For the text-containing cell, return its midpoint in (X, Y) coordinate format. 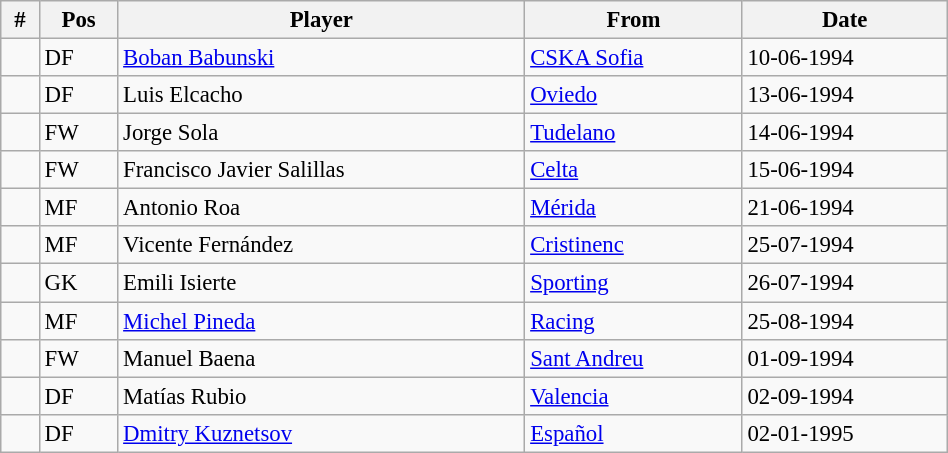
Oviedo (634, 95)
Valencia (634, 396)
Pos (78, 20)
Sporting (634, 283)
Mérida (634, 208)
Sant Andreu (634, 358)
Español (634, 433)
21-06-1994 (844, 208)
Dmitry Kuznetsov (322, 433)
26-07-1994 (844, 283)
Antonio Roa (322, 208)
Tudelano (634, 133)
25-08-1994 (844, 321)
15-06-1994 (844, 170)
GK (78, 283)
25-07-1994 (844, 245)
02-09-1994 (844, 396)
Matías Rubio (322, 396)
Celta (634, 170)
Racing (634, 321)
02-01-1995 (844, 433)
From (634, 20)
13-06-1994 (844, 95)
Boban Babunski (322, 58)
Vicente Fernández (322, 245)
Jorge Sola (322, 133)
Francisco Javier Salillas (322, 170)
Manuel Baena (322, 358)
Emili Isierte (322, 283)
Michel Pineda (322, 321)
Player (322, 20)
Date (844, 20)
CSKA Sofia (634, 58)
10-06-1994 (844, 58)
Luis Elcacho (322, 95)
01-09-1994 (844, 358)
# (20, 20)
Cristinenc (634, 245)
14-06-1994 (844, 133)
